Output the [X, Y] coordinate of the center of the cell containing the given text.  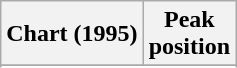
Chart (1995) [72, 34]
Peakposition [189, 34]
